Extract the (x, y) coordinate from the center of the cell holding the provided text.  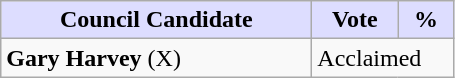
Gary Harvey (X) (156, 58)
Council Candidate (156, 20)
% (426, 20)
Vote (355, 20)
Acclaimed (383, 58)
